Scan for the cell matching the given text and deliver its (X, Y) coordinate at center. 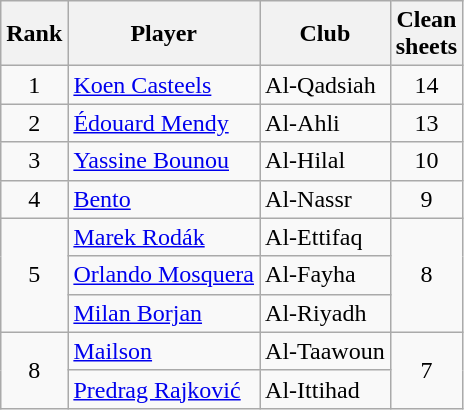
Marek Rodák (164, 237)
Orlando Mosquera (164, 275)
14 (426, 85)
Predrag Rajković (164, 389)
Player (164, 34)
3 (34, 161)
Al-Ettifaq (326, 237)
Mailson (164, 351)
1 (34, 85)
Al-Fayha (326, 275)
Club (326, 34)
Al-Taawoun (326, 351)
Bento (164, 199)
Al-Hilal (326, 161)
Al-Ahli (326, 123)
Koen Casteels (164, 85)
Al-Riyadh (326, 313)
4 (34, 199)
7 (426, 370)
10 (426, 161)
9 (426, 199)
2 (34, 123)
Rank (34, 34)
5 (34, 275)
Al-Ittihad (326, 389)
Édouard Mendy (164, 123)
Milan Borjan (164, 313)
Yassine Bounou (164, 161)
13 (426, 123)
Al-Qadsiah (326, 85)
Cleansheets (426, 34)
Al-Nassr (326, 199)
